Pinpoint the cell where the given text exists, returning its [x, y] midpoint coordinate. 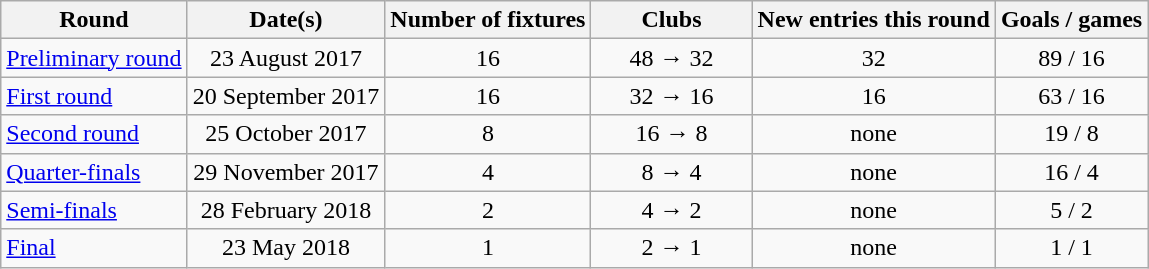
20 September 2017 [286, 96]
Semi-finals [94, 210]
48 → 32 [672, 58]
23 August 2017 [286, 58]
23 May 2018 [286, 248]
63 / 16 [1071, 96]
16 → 8 [672, 134]
Clubs [672, 20]
4 [488, 172]
2 [488, 210]
Round [94, 20]
32 [874, 58]
28 February 2018 [286, 210]
8 → 4 [672, 172]
Preliminary round [94, 58]
Goals / games [1071, 20]
1 / 1 [1071, 248]
Number of fixtures [488, 20]
2 → 1 [672, 248]
89 / 16 [1071, 58]
New entries this round [874, 20]
Quarter-finals [94, 172]
1 [488, 248]
First round [94, 96]
5 / 2 [1071, 210]
32 → 16 [672, 96]
19 / 8 [1071, 134]
Date(s) [286, 20]
Final [94, 248]
Second round [94, 134]
4 → 2 [672, 210]
29 November 2017 [286, 172]
16 / 4 [1071, 172]
8 [488, 134]
25 October 2017 [286, 134]
